Detect which cell encompasses the target text, then output its [X, Y] center coordinate. 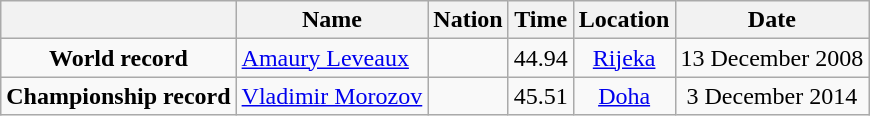
Time [540, 20]
Amaury Leveaux [332, 58]
World record [118, 58]
Location [624, 20]
Rijeka [624, 58]
Championship record [118, 96]
Doha [624, 96]
3 December 2014 [772, 96]
45.51 [540, 96]
13 December 2008 [772, 58]
Vladimir Morozov [332, 96]
Name [332, 20]
Nation [468, 20]
44.94 [540, 58]
Date [772, 20]
